Determine the (X, Y) coordinate at the center of the cell enclosing the given text.  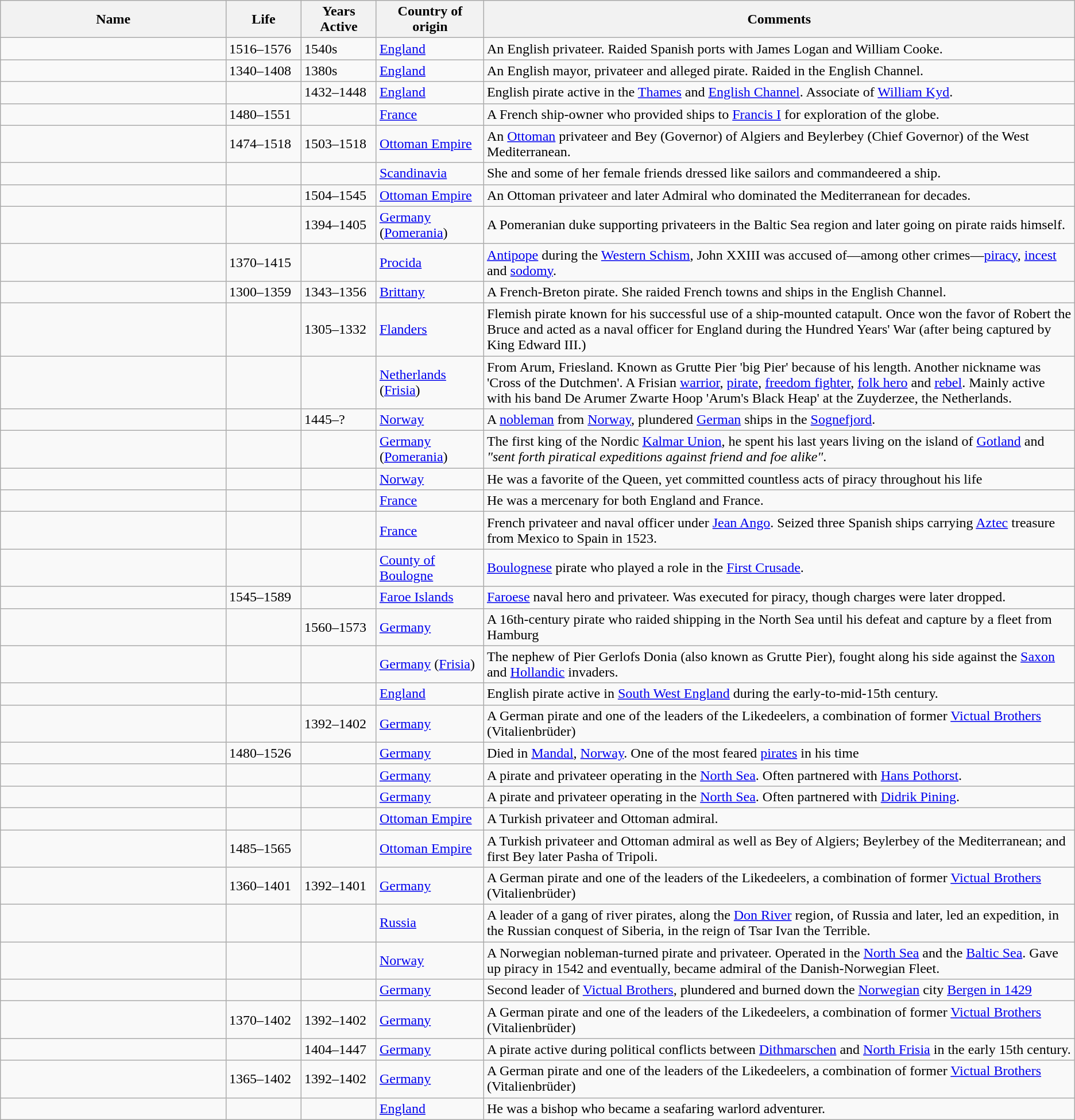
Brittany (430, 292)
1370–1415 (264, 262)
French privateer and naval officer under Jean Ango. Seized three Spanish ships carrying Aztec treasure from Mexico to Spain in 1523. (779, 531)
A pirate and privateer operating in the North Sea. Often partnered with Hans Pothorst. (779, 775)
A Turkish privateer and Ottoman admiral as well as Bey of Algiers; Beylerbey of the Mediterranean; and first Bey later Pasha of Tripoli. (779, 848)
1474–1518 (264, 144)
Second leader of Victual Brothers, plundered and burned down the Norwegian city Bergen in 1429 (779, 990)
An English mayor, privateer and alleged pirate. Raided in the English Channel. (779, 71)
A pirate and privateer operating in the North Sea. Often partnered with Didrik Pining. (779, 797)
1370–1402 (264, 1020)
An English privateer. Raided Spanish ports with James Logan and William Cooke. (779, 49)
1540s (339, 49)
A French ship-owner who provided ships to Francis I for exploration of the globe. (779, 114)
1343–1356 (339, 292)
A French-Breton pirate. She raided French towns and ships in the English Channel. (779, 292)
Procida (430, 262)
He was a bishop who became a seafaring warlord adventurer. (779, 1109)
He was a favorite of the Queen, yet committed countless acts of piracy throughout his life (779, 479)
1392–1401 (339, 886)
He was a mercenary for both England and France. (779, 501)
1300–1359 (264, 292)
1432–1448 (339, 92)
Netherlands (Frisia) (430, 383)
Russia (430, 924)
The nephew of Pier Gerlofs Donia (also known as Grutte Pier), fought along his side against the Saxon and Hollandic invaders. (779, 664)
Flanders (430, 329)
Scandinavia (430, 173)
Country of origin (430, 20)
Name (114, 20)
1504–1545 (339, 195)
A Pomeranian duke supporting privateers in the Baltic Sea region and later going on pirate raids himself. (779, 225)
An Ottoman privateer and later Admiral who dominated the Mediterranean for decades. (779, 195)
1516–1576 (264, 49)
Comments (779, 20)
1485–1565 (264, 848)
A nobleman from Norway, plundered German ships in the Sognefjord. (779, 420)
1380s (339, 71)
Life (264, 20)
1560–1573 (339, 627)
County of Boulogne (430, 567)
Faroese naval hero and privateer. Was executed for piracy, though charges were later dropped. (779, 597)
A Turkish privateer and Ottoman admiral. (779, 818)
A pirate active during political conflicts between Dithmarschen and North Frisia in the early 15th century. (779, 1049)
Germany (Frisia) (430, 664)
1340–1408 (264, 71)
1360–1401 (264, 886)
English pirate active in the Thames and English Channel. Associate of William Kyd. (779, 92)
1480–1551 (264, 114)
Years Active (339, 20)
Died in Mandal, Norway. One of the most feared pirates in his time (779, 753)
An Ottoman privateer and Bey (Governor) of Algiers and Beylerbey (Chief Governor) of the West Mediterranean. (779, 144)
1305–1332 (339, 329)
A 16th-century pirate who raided shipping in the North Sea until his defeat and capture by a fleet from Hamburg (779, 627)
English pirate active in South West England during the early-to-mid-15th century. (779, 694)
1365–1402 (264, 1079)
Antipope during the Western Schism, John XXIII was accused of—among other crimes—piracy, incest and sodomy. (779, 262)
Boulognese pirate who played a role in the First Crusade. (779, 567)
1445–? (339, 420)
1503–1518 (339, 144)
1545–1589 (264, 597)
She and some of her female friends dressed like sailors and commandeered a ship. (779, 173)
1404–1447 (339, 1049)
Faroe Islands (430, 597)
1394–1405 (339, 225)
1480–1526 (264, 753)
